Scan for the cell matching the given text and deliver its (x, y) coordinate at center. 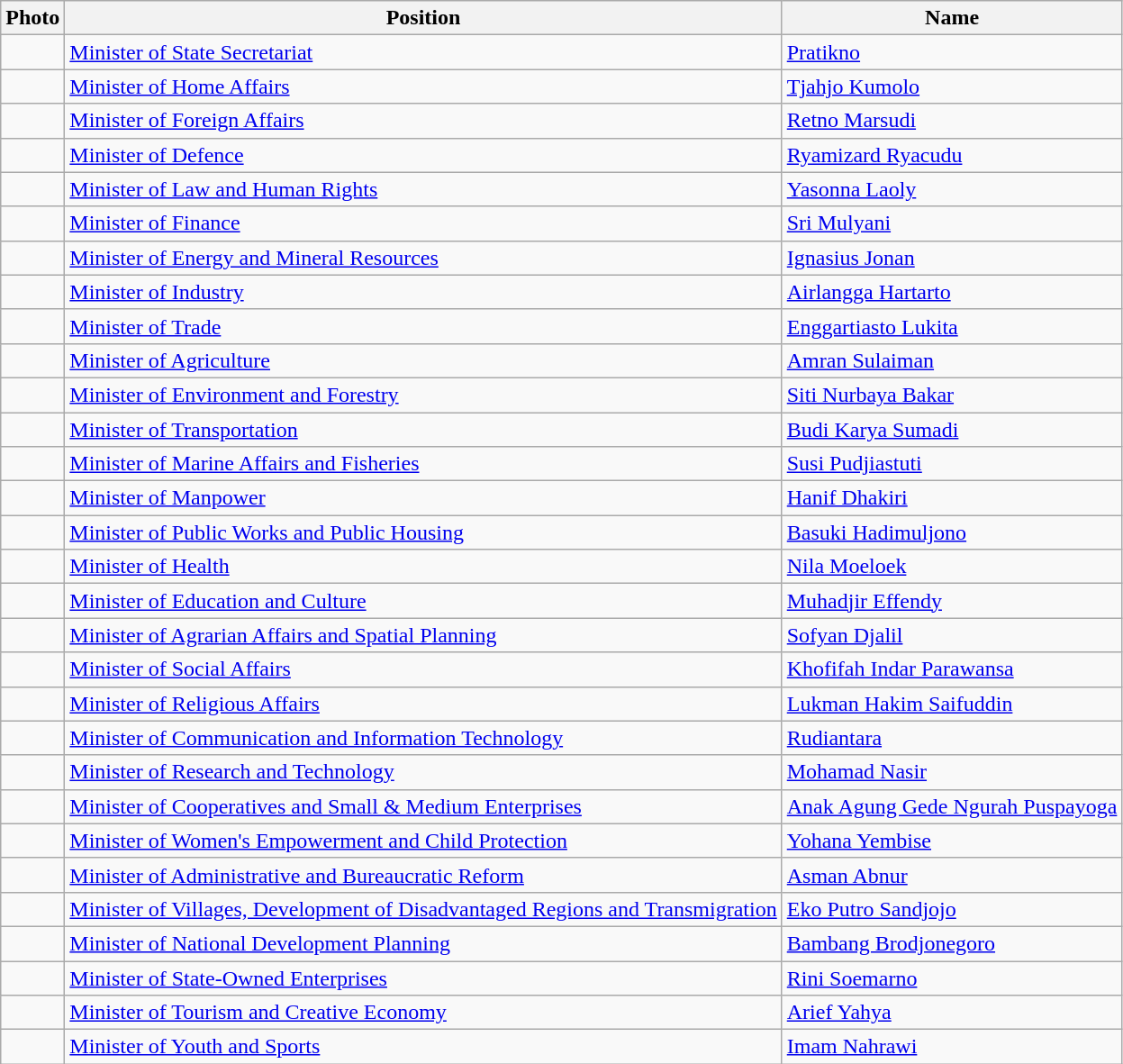
Bambang Brodjonegoro (952, 943)
Minister of State-Owned Enterprises (423, 978)
Eko Putro Sandjojo (952, 909)
Ignasius Jonan (952, 258)
Pratikno (952, 52)
Sri Mulyani (952, 223)
Minister of Cooperatives and Small & Medium Enterprises (423, 806)
Minister of Marine Affairs and Fisheries (423, 464)
Minister of Agriculture (423, 360)
Yohana Yembise (952, 841)
Minister of Public Works and Public Housing (423, 532)
Rudiantara (952, 738)
Hanif Dhakiri (952, 498)
Minister of Youth and Sports (423, 1047)
Enggartiasto Lukita (952, 326)
Minister of State Secretariat (423, 52)
Minister of Law and Human Rights (423, 189)
Minister of Industry (423, 292)
Siti Nurbaya Bakar (952, 395)
Khofifah Indar Parawansa (952, 669)
Imam Nahrawi (952, 1047)
Tjahjo Kumolo (952, 86)
Muhadjir Effendy (952, 601)
Minister of Transportation (423, 430)
Minister of Manpower (423, 498)
Minister of Energy and Mineral Resources (423, 258)
Name (952, 18)
Minister of Religious Affairs (423, 704)
Minister of Health (423, 567)
Minister of Trade (423, 326)
Retno Marsudi (952, 121)
Minister of Administrative and Bureaucratic Reform (423, 875)
Minister of Finance (423, 223)
Amran Sulaiman (952, 360)
Minister of Research and Technology (423, 772)
Basuki Hadimuljono (952, 532)
Yasonna Laoly (952, 189)
Minister of Agrarian Affairs and Spatial Planning (423, 635)
Anak Agung Gede Ngurah Puspayoga (952, 806)
Minister of Women's Empowerment and Child Protection (423, 841)
Susi Pudjiastuti (952, 464)
Minister of Defence (423, 155)
Minister of Villages, Development of Disadvantaged Regions and Transmigration (423, 909)
Minister of Home Affairs (423, 86)
Minister of Communication and Information Technology (423, 738)
Airlangga Hartarto (952, 292)
Minister of Social Affairs (423, 669)
Sofyan Djalil (952, 635)
Minister of Tourism and Creative Economy (423, 1013)
Position (423, 18)
Photo (32, 18)
Asman Abnur (952, 875)
Minister of Environment and Forestry (423, 395)
Mohamad Nasir (952, 772)
Minister of National Development Planning (423, 943)
Minister of Foreign Affairs (423, 121)
Budi Karya Sumadi (952, 430)
Arief Yahya (952, 1013)
Ryamizard Ryacudu (952, 155)
Rini Soemarno (952, 978)
Nila Moeloek (952, 567)
Minister of Education and Culture (423, 601)
Lukman Hakim Saifuddin (952, 704)
